Identify which cell holds the provided text, then report its [X, Y] central coordinate. 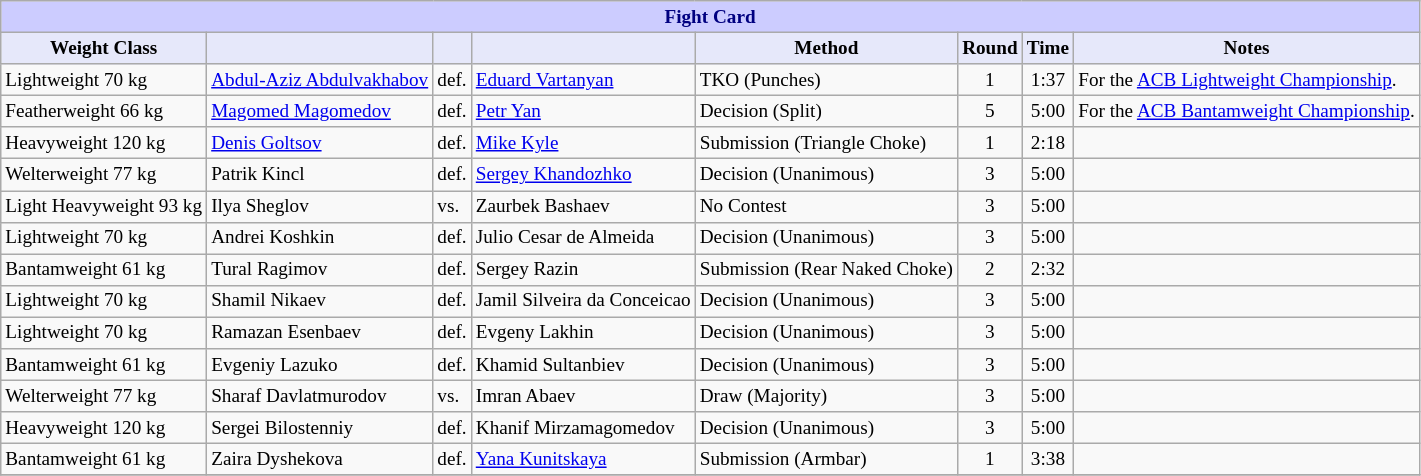
Draw (Majority) [826, 396]
Submission (Triangle Choke) [826, 143]
2:32 [1048, 270]
Denis Goltsov [320, 143]
Khamid Sultanbiev [583, 365]
Ramazan Esenbaev [320, 333]
Submission (Rear Naked Choke) [826, 270]
Evgeniy Lazuko [320, 365]
Featherweight 66 kg [104, 111]
Light Heavyweight 93 kg [104, 206]
For the ACB Lightweight Championship. [1247, 80]
Time [1048, 48]
Imran Abaev [583, 396]
1:37 [1048, 80]
Decision (Split) [826, 111]
Petr Yan [583, 111]
Fight Card [710, 17]
Zaurbek Bashaev [583, 206]
Submission (Armbar) [826, 460]
Weight Class [104, 48]
Sergei Bilostenniy [320, 428]
Zaira Dyshekova [320, 460]
Mike Kyle [583, 143]
Sergey Razin [583, 270]
For the ACB Bantamweight Championship. [1247, 111]
Yana Kunitskaya [583, 460]
Andrei Koshkin [320, 238]
Round [990, 48]
No Contest [826, 206]
5 [990, 111]
Notes [1247, 48]
Abdul-Aziz Abdulvakhabov [320, 80]
Method [826, 48]
Khanif Mirzamagomedov [583, 428]
3:38 [1048, 460]
Julio Cesar de Almeida [583, 238]
Sharaf Davlatmurodov [320, 396]
Tural Ragimov [320, 270]
Magomed Magomedov [320, 111]
2 [990, 270]
2:18 [1048, 143]
Shamil Nikaev [320, 301]
Ilya Sheglov [320, 206]
Eduard Vartanyan [583, 80]
Evgeny Lakhin [583, 333]
TKO (Punches) [826, 80]
Patrik Kincl [320, 175]
Sergey Khandozhko [583, 175]
Jamil Silveira da Conceicao [583, 301]
